Find where the given text appears and provide that cell's center as [X, Y] coordinate. 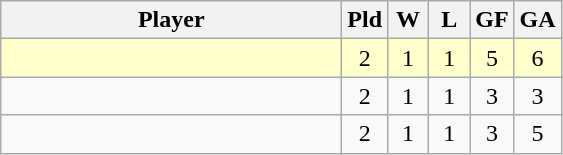
L [450, 20]
Pld [365, 20]
GF [492, 20]
Player [172, 20]
6 [538, 58]
GA [538, 20]
W [408, 20]
